Search for the cell housing the specified text and yield its [x, y] center coordinate. 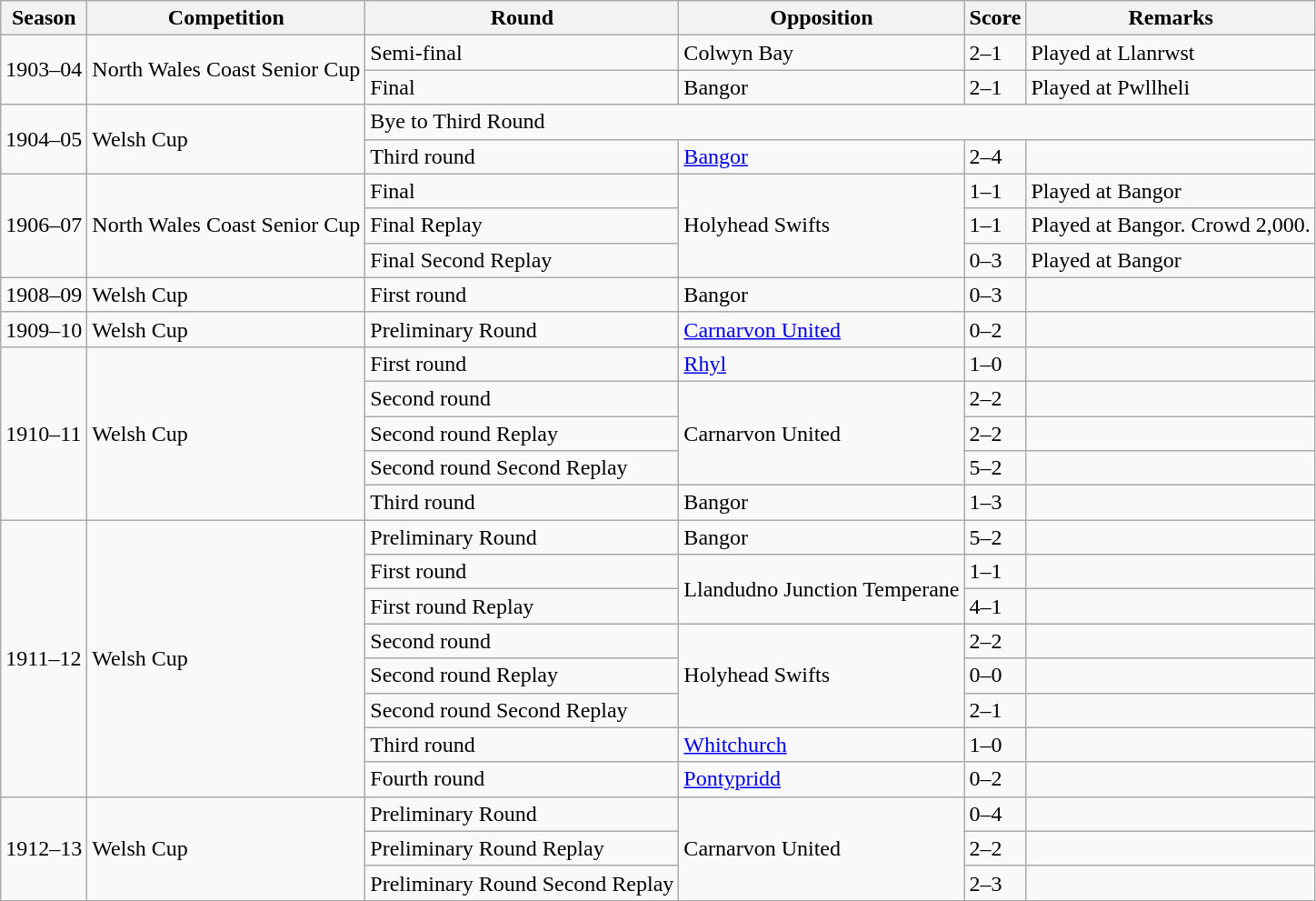
1909–10 [44, 329]
1908–09 [44, 295]
1–3 [995, 503]
Pontypridd [822, 779]
Played at Pwllheli [1171, 87]
Round [522, 18]
First round Replay [522, 606]
0–4 [995, 814]
Final Replay [522, 225]
Preliminary Round Replay [522, 848]
0–0 [995, 676]
4–1 [995, 606]
1912–13 [44, 848]
Final Second Replay [522, 260]
1911–12 [44, 658]
1903–04 [44, 70]
Season [44, 18]
Bye to Third Round [841, 122]
Llandudno Junction Temperane [822, 589]
Score [995, 18]
1906–07 [44, 225]
Whitchurch [822, 745]
Colwyn Bay [822, 53]
Competition [226, 18]
2–3 [995, 883]
Rhyl [822, 364]
Preliminary Round Second Replay [522, 883]
2–4 [995, 156]
Played at Llanrwst [1171, 53]
1910–11 [44, 433]
Remarks [1171, 18]
Fourth round [522, 779]
Opposition [822, 18]
1904–05 [44, 139]
Played at Bangor. Crowd 2,000. [1171, 225]
Semi-final [522, 53]
